Determine the [x, y] coordinate at the center of the cell enclosing the given text.  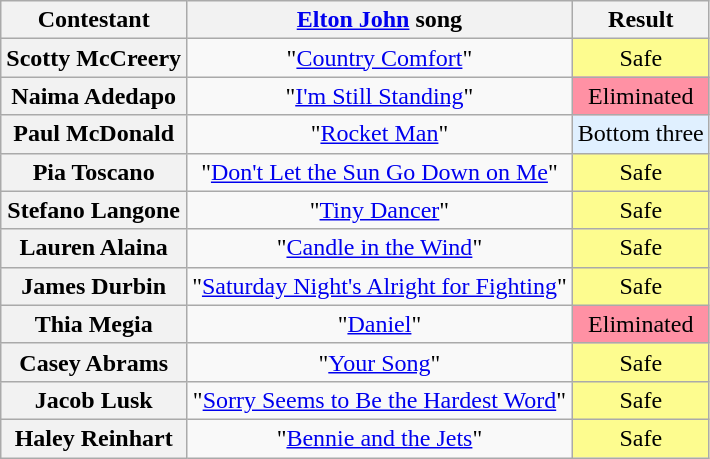
Casey Abrams [94, 362]
Haley Reinhart [94, 438]
"Country Comfort" [380, 58]
"Sorry Seems to Be the Hardest Word" [380, 400]
Stefano Langone [94, 210]
Elton John song [380, 20]
"I'm Still Standing" [380, 96]
"Daniel" [380, 324]
James Durbin [94, 286]
"Saturday Night's Alright for Fighting" [380, 286]
"Tiny Dancer" [380, 210]
Scotty McCreery [94, 58]
Jacob Lusk [94, 400]
Result [640, 20]
Paul McDonald [94, 134]
"Your Song" [380, 362]
"Don't Let the Sun Go Down on Me" [380, 172]
Contestant [94, 20]
Pia Toscano [94, 172]
"Rocket Man" [380, 134]
Thia Megia [94, 324]
"Candle in the Wind" [380, 248]
Lauren Alaina [94, 248]
Bottom three [640, 134]
"Bennie and the Jets" [380, 438]
Naima Adedapo [94, 96]
